Output the [X, Y] coordinate of the center of the cell containing the given text.  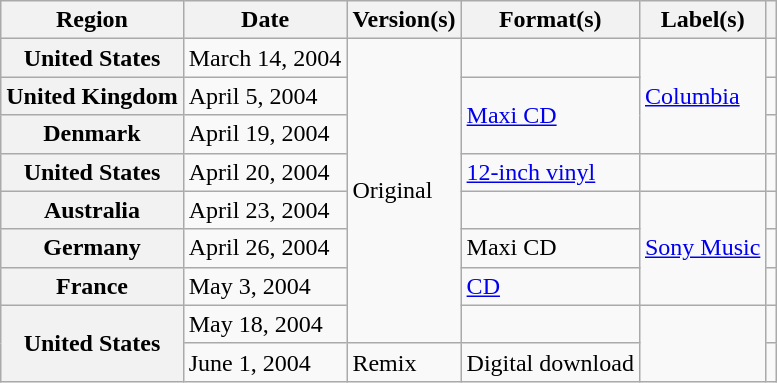
Digital download [550, 362]
12-inch vinyl [550, 172]
Format(s) [550, 20]
Version(s) [404, 20]
Remix [404, 362]
Date [265, 20]
April 23, 2004 [265, 210]
April 5, 2004 [265, 96]
Germany [92, 248]
Original [404, 191]
France [92, 286]
May 18, 2004 [265, 324]
April 19, 2004 [265, 134]
June 1, 2004 [265, 362]
March 14, 2004 [265, 58]
Columbia [702, 96]
CD [550, 286]
Denmark [92, 134]
Sony Music [702, 248]
United Kingdom [92, 96]
Australia [92, 210]
Label(s) [702, 20]
Region [92, 20]
May 3, 2004 [265, 286]
April 26, 2004 [265, 248]
April 20, 2004 [265, 172]
